From the cell containing the given text, extract its center point as [x, y] coordinate. 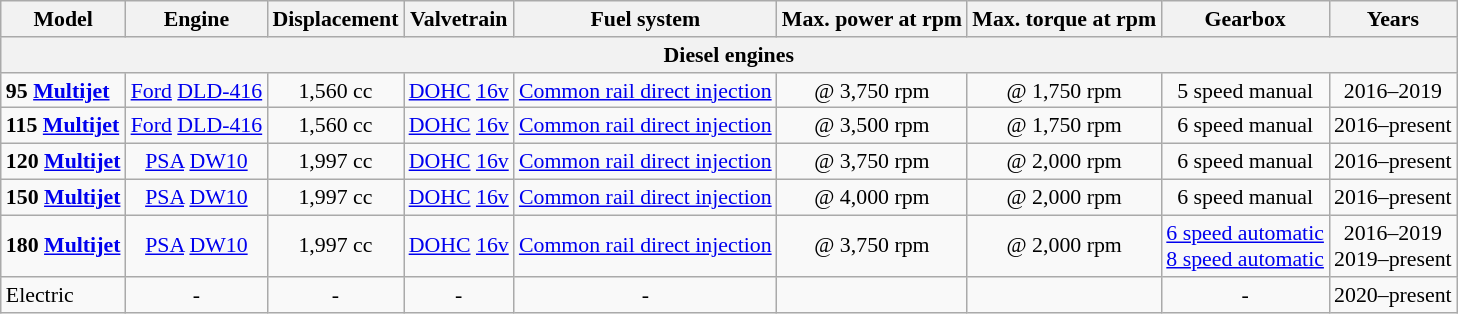
Electric [64, 294]
180 Multijet [64, 246]
Diesel engines [729, 54]
115 Multijet [64, 125]
Engine [197, 18]
Max. torque at rpm [1064, 18]
Displacement [335, 18]
95 Multijet [64, 90]
150 Multijet [64, 197]
2020–present [1393, 294]
Years [1393, 18]
Max. power at rpm [872, 18]
2016–2019 [1393, 90]
@ 4,000 rpm [872, 197]
2016–20192019–present [1393, 246]
@ 3,500 rpm [872, 125]
6 speed automatic8 speed automatic [1245, 246]
Model [64, 18]
Valvetrain [459, 18]
Fuel system [646, 18]
5 speed manual [1245, 90]
Gearbox [1245, 18]
120 Multijet [64, 161]
